For the text-containing cell, return its midpoint in [X, Y] coordinate format. 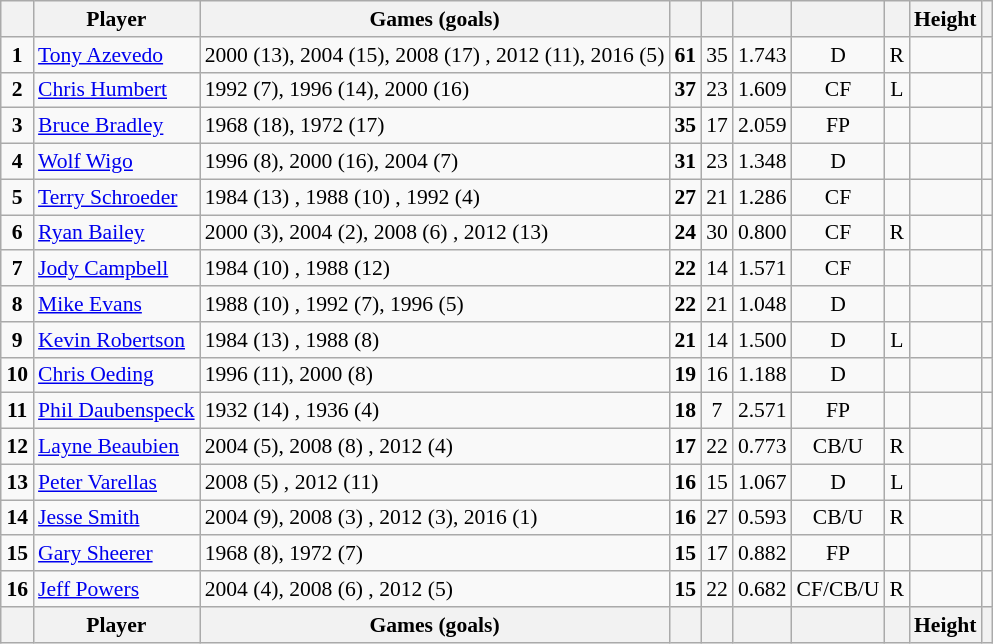
Gary Sheerer [116, 554]
Mike Evans [116, 304]
1 [17, 55]
2004 (4), 2008 (6) , 2012 (5) [435, 589]
2000 (3), 2004 (2), 2008 (6) , 2012 (13) [435, 233]
0.682 [762, 589]
2008 (5) , 2012 (11) [435, 482]
4 [17, 162]
5 [17, 197]
37 [685, 90]
Wolf Wigo [116, 162]
1.609 [762, 90]
1932 (14) , 1936 (4) [435, 411]
Bruce Bradley [116, 126]
1.188 [762, 375]
11 [17, 411]
Jesse Smith [116, 518]
8 [17, 304]
1992 (7), 1996 (14), 2000 (16) [435, 90]
Jeff Powers [116, 589]
1.048 [762, 304]
2.571 [762, 411]
0.773 [762, 447]
1.500 [762, 340]
0.593 [762, 518]
61 [685, 55]
Ryan Bailey [116, 233]
9 [17, 340]
30 [717, 233]
Peter Varellas [116, 482]
2.059 [762, 126]
1968 (18), 1972 (17) [435, 126]
Terry Schroeder [116, 197]
1.348 [762, 162]
Kevin Robertson [116, 340]
2004 (5), 2008 (8) , 2012 (4) [435, 447]
2 [17, 90]
2004 (9), 2008 (3) , 2012 (3), 2016 (1) [435, 518]
12 [17, 447]
Chris Oeding [116, 375]
1996 (11), 2000 (8) [435, 375]
Layne Beaubien [116, 447]
CF/CB/U [838, 589]
1984 (13) , 1988 (10) , 1992 (4) [435, 197]
6 [17, 233]
13 [17, 482]
24 [685, 233]
19 [685, 375]
1988 (10) , 1992 (7), 1996 (5) [435, 304]
1984 (13) , 1988 (8) [435, 340]
2000 (13), 2004 (15), 2008 (17) , 2012 (11), 2016 (5) [435, 55]
10 [17, 375]
Chris Humbert [116, 90]
3 [17, 126]
1.286 [762, 197]
31 [685, 162]
1.743 [762, 55]
1984 (10) , 1988 (12) [435, 269]
0.800 [762, 233]
Jody Campbell [116, 269]
18 [685, 411]
1.571 [762, 269]
Tony Azevedo [116, 55]
1.067 [762, 482]
1968 (8), 1972 (7) [435, 554]
1996 (8), 2000 (16), 2004 (7) [435, 162]
0.882 [762, 554]
Phil Daubenspeck [116, 411]
